Return [X, Y] of the center of cell containing provided text 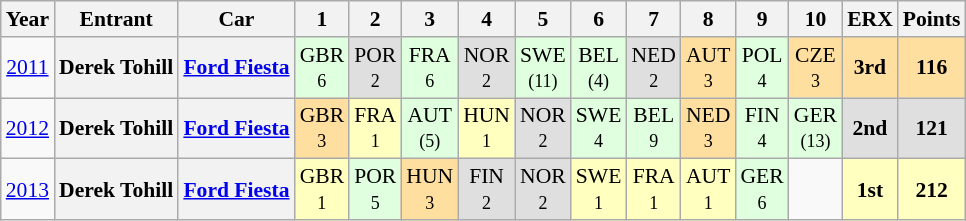
AUT(5) [430, 128]
212 [932, 190]
ERX [870, 19]
NED3 [708, 128]
8 [708, 19]
1 [322, 19]
9 [762, 19]
POR2 [375, 68]
GBR3 [322, 128]
POL4 [762, 68]
Car [236, 19]
Points [932, 19]
116 [932, 68]
2011 [28, 68]
SWE(11) [543, 68]
2013 [28, 190]
GBR1 [322, 190]
AUT3 [708, 68]
2 [375, 19]
BEL(4) [599, 68]
AUT1 [708, 190]
HUN3 [430, 190]
FIN4 [762, 128]
2nd [870, 128]
1st [870, 190]
NED2 [653, 68]
SWE4 [599, 128]
GER(13) [816, 128]
CZE3 [816, 68]
FIN2 [486, 190]
6 [599, 19]
GBR6 [322, 68]
2012 [28, 128]
HUN1 [486, 128]
FRA6 [430, 68]
3 [430, 19]
Year [28, 19]
10 [816, 19]
GER6 [762, 190]
POR5 [375, 190]
4 [486, 19]
SWE1 [599, 190]
Entrant [116, 19]
7 [653, 19]
121 [932, 128]
BEL9 [653, 128]
3rd [870, 68]
5 [543, 19]
